From the cell containing the given text, extract its center point as [X, Y] coordinate. 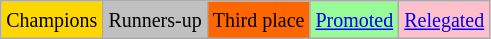
Champions [52, 20]
Relegated [444, 20]
Promoted [354, 20]
Runners-up [155, 20]
Third place [258, 20]
